Determine the (x, y) coordinate at the center of the cell enclosing the given text.  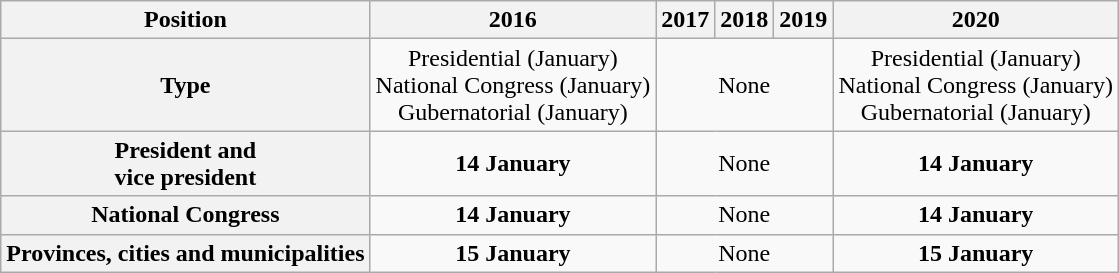
2018 (744, 20)
2017 (686, 20)
Type (186, 85)
Position (186, 20)
National Congress (186, 215)
Provinces, cities and municipalities (186, 253)
President andvice president (186, 164)
2016 (513, 20)
2020 (976, 20)
2019 (804, 20)
